Identify which cell holds the provided text, then report its (X, Y) central coordinate. 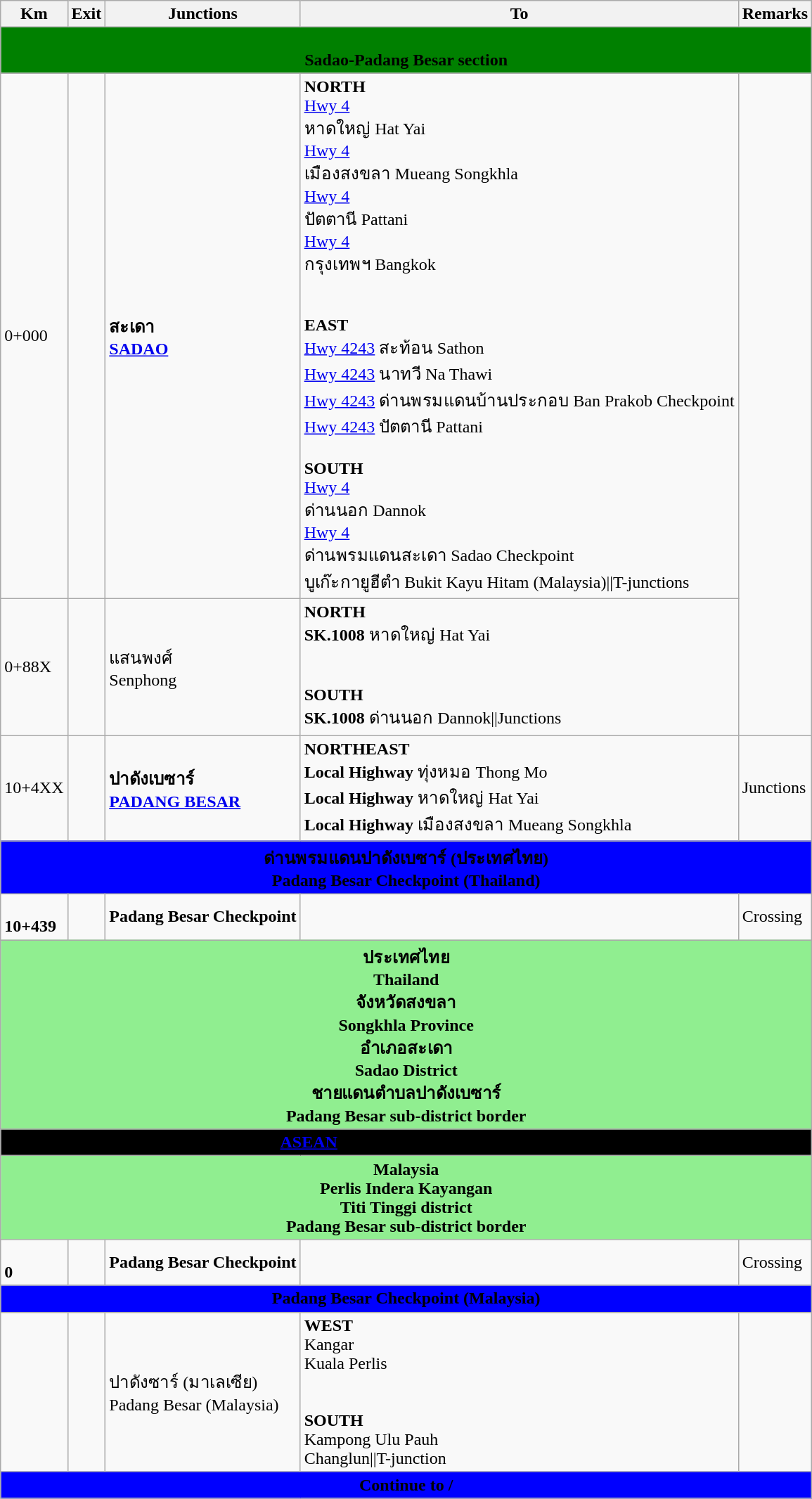
0+88X (34, 667)
ด่านพรมแดนปาดังเบซาร์ (ประเทศไทย)Padang Besar Checkpoint (Thailand) (406, 868)
แสนพงศ์Senphong (202, 667)
MalaysiaPerlis Indera KayanganTiti Tinggi districtPadang Besar sub-district border (406, 1198)
Remarks (775, 14)
10+439 (34, 917)
ประเทศไทยThailandจังหวัดสงขลาSongkhla ProvinceอำเภอสะเดาSadao Districtชายแดนตำบลปาดังเบซาร์Padang Besar sub-district border (406, 1035)
0 (34, 1263)
ปาดังซาร์ (มาเลเซีย)Padang Besar (Malaysia) (202, 1392)
0+000 (34, 336)
ปาดังเบซาร์PADANG BESAR (202, 789)
Sadao-Padang Besar section (406, 51)
NORTHSK.1008 หาดใหญ่ Hat Yai SOUTHSK.1008 ด่านนอก Dannok||Junctions (519, 667)
10+4XX (34, 789)
สะเดาSADAO (202, 336)
Continue to / (406, 1485)
To (519, 14)
WEST Kangar Kuala Perlis SOUTH Kampong Ulu Pauh Changlun||T-junction (519, 1392)
Padang Besar Checkpoint (Malaysia) (406, 1299)
NORTHEASTLocal Highway ทุ่งหมอ Thong MoLocal Highway หาดใหญ่ Hat YaiLocal Highway เมืองสงขลา Mueang Songkhla (519, 789)
ASEAN Thailand-Malaysia border (406, 1143)
Km (34, 14)
Exit (86, 14)
